Detect which cell encompasses the target text, then output its (X, Y) center coordinate. 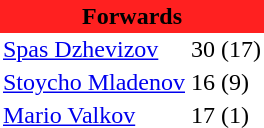
(9) (241, 82)
30 (203, 50)
16 (203, 82)
Stoycho Mladenov (94, 82)
Forwards (132, 16)
(17) (241, 50)
Spas Dzhevizov (94, 50)
